Detect which cell encompasses the target text, then output its [x, y] center coordinate. 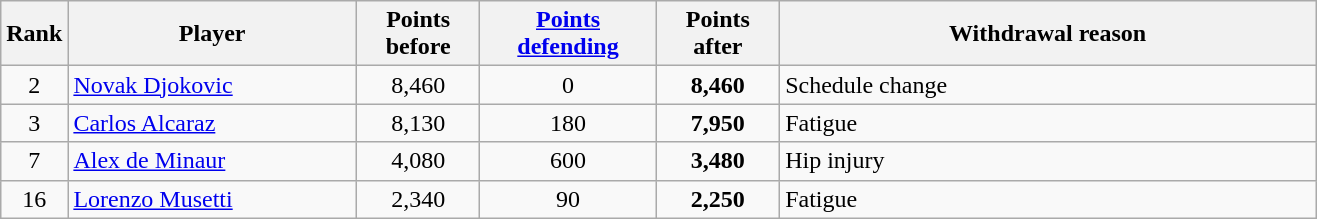
16 [34, 199]
600 [568, 161]
90 [568, 199]
0 [568, 85]
Withdrawal reason [1048, 34]
3,480 [718, 161]
3 [34, 123]
Player [212, 34]
Carlos Alcaraz [212, 123]
2,250 [718, 199]
Novak Djokovic [212, 85]
7,950 [718, 123]
2,340 [418, 199]
180 [568, 123]
Points after [718, 34]
2 [34, 85]
Hip injury [1048, 161]
Lorenzo Musetti [212, 199]
Points defending [568, 34]
Alex de Minaur [212, 161]
7 [34, 161]
Rank [34, 34]
Points before [418, 34]
4,080 [418, 161]
Schedule change [1048, 85]
8,130 [418, 123]
